Scan for the cell matching the given text and deliver its [X, Y] coordinate at center. 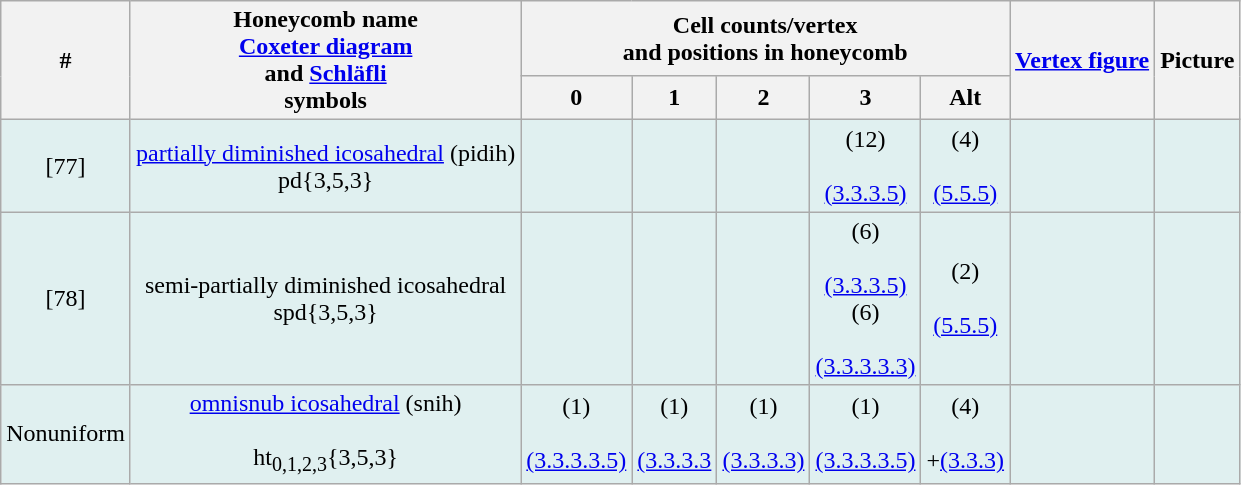
Picture [1198, 60]
(1)(3.3.3.3 [674, 434]
3 [866, 98]
# [66, 60]
0 [576, 98]
[77] [66, 166]
Honeycomb nameCoxeter diagramand Schläflisymbols [325, 60]
(6)(3.3.3.5)(6)(3.3.3.3.3) [866, 298]
omnisnub icosahedral (snih)ht0,1,2,3{3,5,3} [325, 434]
(4)(5.5.5) [966, 166]
(4)+(3.3.3) [966, 434]
2 [764, 98]
Cell counts/vertexand positions in honeycomb [766, 38]
Alt [966, 98]
Nonuniform [66, 434]
(1)(3.3.3.3) [764, 434]
1 [674, 98]
(12)(3.3.3.5) [866, 166]
partially diminished icosahedral (pidih)pd{3,5,3} [325, 166]
[78] [66, 298]
Vertex figure [1082, 60]
(2)(5.5.5) [966, 298]
semi-partially diminished icosahedralspd{3,5,3} [325, 298]
